Return the [X, Y] coordinate for the center point of the cell that contains the specified text.  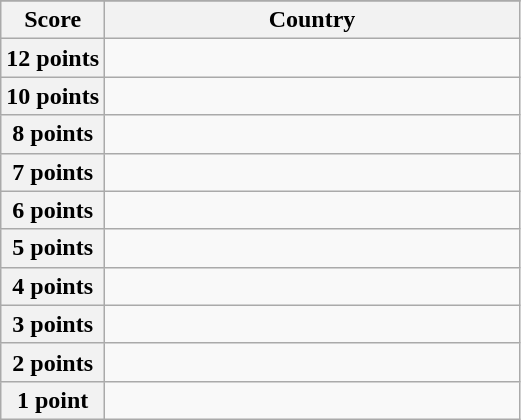
4 points [53, 286]
12 points [53, 58]
5 points [53, 248]
8 points [53, 134]
10 points [53, 96]
7 points [53, 172]
2 points [53, 362]
Country [312, 20]
Score [53, 20]
6 points [53, 210]
3 points [53, 324]
1 point [53, 400]
